Output the [x, y] coordinate of the center of the cell containing the given text.  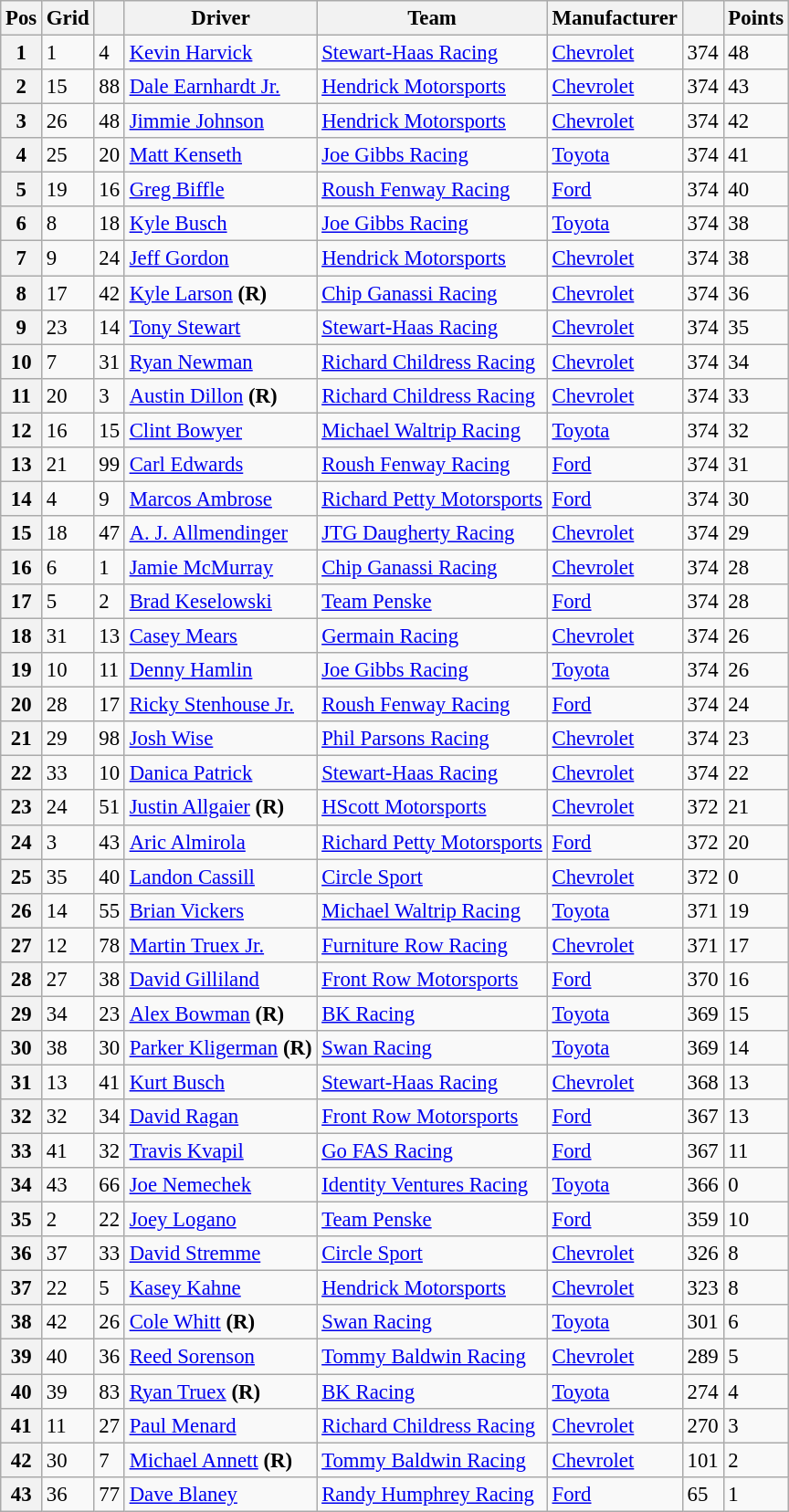
Cole Whitt (R) [221, 1323]
Kyle Larson (R) [221, 293]
370 [703, 980]
Grid [68, 18]
A. J. Allmendinger [221, 533]
Greg Biffle [221, 190]
Points [756, 18]
Casey Mears [221, 636]
David Ragan [221, 1117]
326 [703, 1254]
Kasey Kahne [221, 1288]
366 [703, 1185]
66 [110, 1185]
55 [110, 910]
99 [110, 465]
Parker Kligerman (R) [221, 1048]
Jamie McMurray [221, 567]
101 [703, 1460]
Clint Bowyer [221, 430]
270 [703, 1425]
Danica Patrick [221, 773]
Ricky Stenhouse Jr. [221, 705]
Furniture Row Racing [432, 945]
Aric Almirola [221, 842]
Joe Nemechek [221, 1185]
65 [703, 1494]
323 [703, 1288]
Ryan Newman [221, 362]
Ryan Truex (R) [221, 1391]
51 [110, 808]
Dale Earnhardt Jr. [221, 87]
Kevin Harvick [221, 53]
88 [110, 87]
Germain Racing [432, 636]
Brad Keselowski [221, 602]
Manufacturer [615, 18]
Marcos Ambrose [221, 499]
78 [110, 945]
Tony Stewart [221, 327]
Travis Kvapil [221, 1151]
Dave Blaney [221, 1494]
Denny Hamlin [221, 670]
Justin Allgaier (R) [221, 808]
Landon Cassill [221, 877]
Brian Vickers [221, 910]
Identity Ventures Racing [432, 1185]
HScott Motorsports [432, 808]
274 [703, 1391]
Matt Kenseth [221, 155]
Driver [221, 18]
David Stremme [221, 1254]
Randy Humphrey Racing [432, 1494]
Kyle Busch [221, 224]
Team [432, 18]
Kurt Busch [221, 1082]
359 [703, 1220]
David Gilliland [221, 980]
Reed Sorenson [221, 1357]
Paul Menard [221, 1425]
368 [703, 1082]
Jimmie Johnson [221, 121]
Phil Parsons Racing [432, 739]
Pos [22, 18]
98 [110, 739]
Austin Dillon (R) [221, 395]
Josh Wise [221, 739]
301 [703, 1323]
Alex Bowman (R) [221, 1013]
83 [110, 1391]
47 [110, 533]
289 [703, 1357]
77 [110, 1494]
Michael Annett (R) [221, 1460]
Martin Truex Jr. [221, 945]
Jeff Gordon [221, 258]
Joey Logano [221, 1220]
JTG Daugherty Racing [432, 533]
Go FAS Racing [432, 1151]
Carl Edwards [221, 465]
